For the text-containing cell, return its midpoint in [x, y] coordinate format. 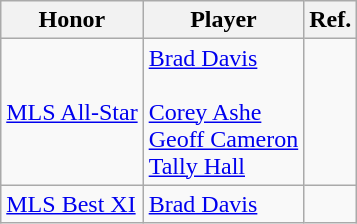
Brad Davis [224, 204]
Honor [72, 20]
Ref. [330, 20]
MLS All-Star [72, 112]
Brad Davis Corey Ashe Geoff Cameron Tally Hall [224, 112]
Player [224, 20]
MLS Best XI [72, 204]
